Return the (X, Y) coordinate for the center point of the cell that contains the specified text.  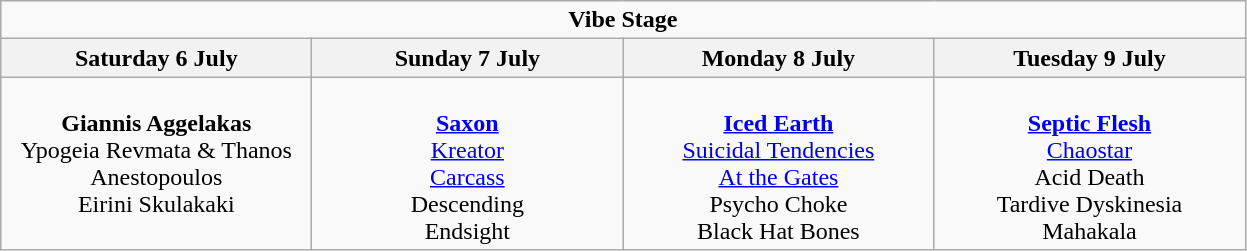
Tuesday 9 July (1090, 58)
Sunday 7 July (468, 58)
Saxon Kreator Carcass Descending Endsight (468, 164)
Iced Earth Suicidal Tendencies At the Gates Psycho Choke Black Hat Bones (778, 164)
Septic Flesh Chaostar Acid Death Tardive Dyskinesia Mahakala (1090, 164)
Monday 8 July (778, 58)
Vibe Stage (623, 20)
Giannis Aggelakas Ypogeia Revmata & Thanos Anestopoulos Eirini Skulakaki (156, 164)
Saturday 6 July (156, 58)
